Find where the given text appears and provide that cell's center as (x, y) coordinate. 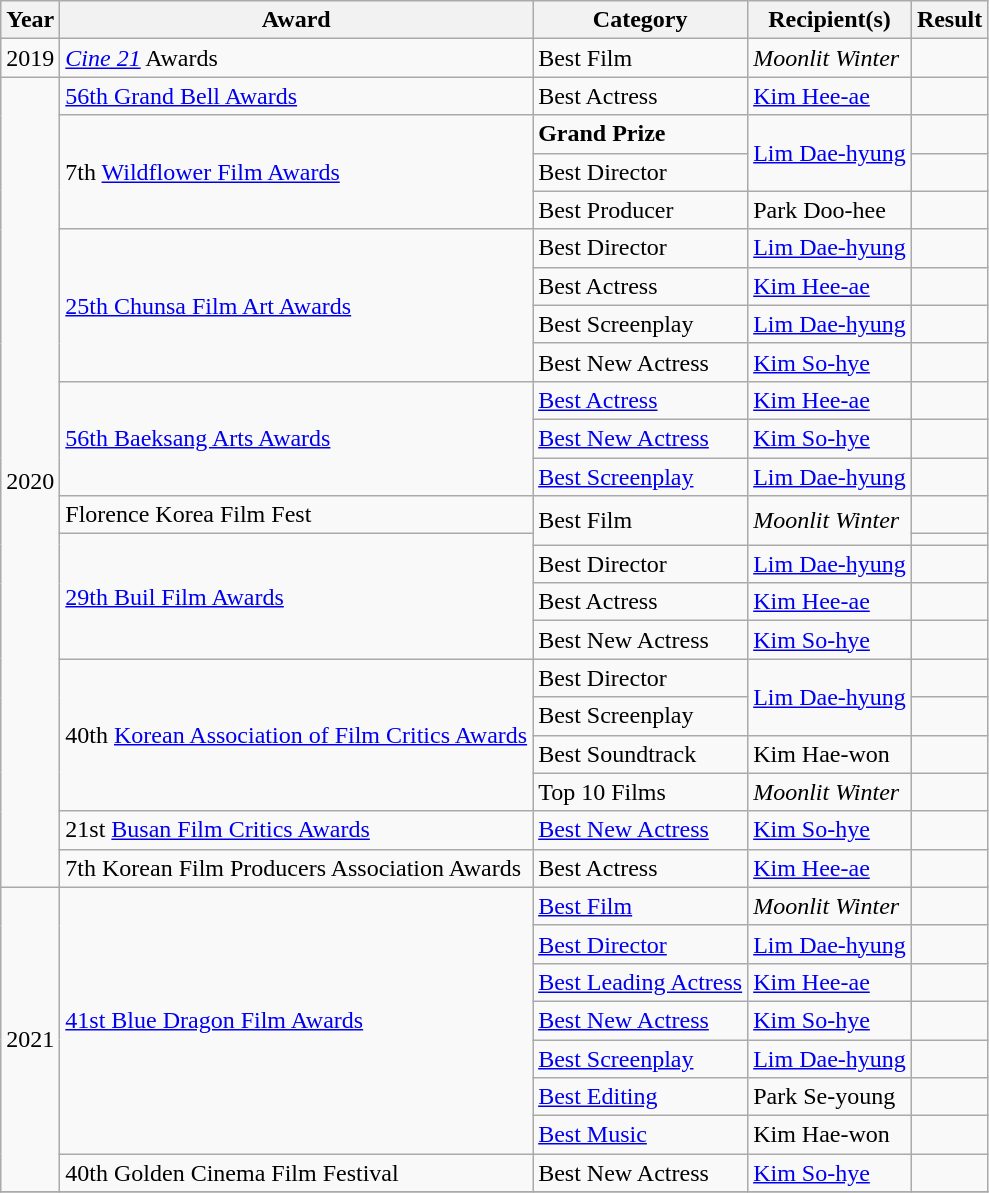
Best Producer (640, 210)
7th Korean Film Producers Association Awards (296, 868)
Top 10 Films (640, 792)
Award (296, 20)
Best Soundtrack (640, 754)
Recipient(s) (830, 20)
21st Busan Film Critics Awards (296, 830)
Best Editing (640, 1097)
Cine 21 Awards (296, 58)
Florence Korea Film Fest (296, 515)
Park Se-young (830, 1097)
56th Grand Bell Awards (296, 96)
2021 (30, 1039)
40th Golden Cinema Film Festival (296, 1173)
2019 (30, 58)
25th Chunsa Film Art Awards (296, 305)
Year (30, 20)
Best Music (640, 1135)
40th Korean Association of Film Critics Awards (296, 735)
29th Buil Film Awards (296, 596)
41st Blue Dragon Film Awards (296, 1020)
56th Baeksang Arts Awards (296, 438)
Category (640, 20)
Grand Prize (640, 134)
Best Leading Actress (640, 982)
7th Wildflower Film Awards (296, 172)
Park Doo-hee (830, 210)
2020 (30, 482)
Result (949, 20)
